Identify which cell holds the provided text, then report its (x, y) central coordinate. 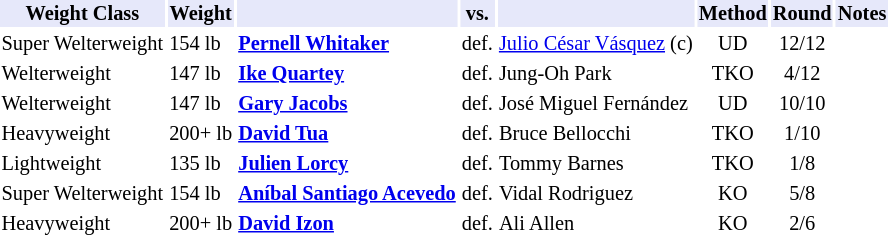
José Miguel Fernández (596, 104)
5/8 (802, 194)
1/10 (802, 134)
Method (732, 14)
Lightweight (82, 164)
12/12 (802, 44)
Julien Lorcy (348, 164)
Vidal Rodriguez (596, 194)
Weight Class (82, 14)
Heavyweight (82, 134)
Weight (201, 14)
4/12 (802, 74)
1/8 (802, 164)
Gary Jacobs (348, 104)
vs. (477, 14)
Aníbal Santiago Acevedo (348, 194)
Ike Quartey (348, 74)
David Tua (348, 134)
Jung-Oh Park (596, 74)
Notes (862, 14)
10/10 (802, 104)
KO (732, 194)
Julio César Vásquez (c) (596, 44)
135 lb (201, 164)
200+ lb (201, 134)
Bruce Bellocchi (596, 134)
Tommy Barnes (596, 164)
Pernell Whitaker (348, 44)
Round (802, 14)
